Capture the cell that displays the provided text and extract its (x, y) central coordinate. 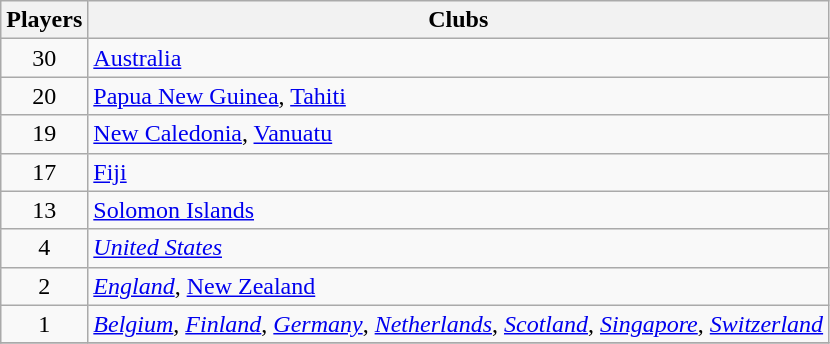
1 (44, 324)
13 (44, 210)
Solomon Islands (458, 210)
Fiji (458, 172)
Belgium, Finland, Germany, Netherlands, Scotland, Singapore, Switzerland (458, 324)
Papua New Guinea, Tahiti (458, 96)
England, New Zealand (458, 286)
2 (44, 286)
19 (44, 134)
Players (44, 20)
4 (44, 248)
Clubs (458, 20)
United States (458, 248)
New Caledonia, Vanuatu (458, 134)
20 (44, 96)
30 (44, 58)
17 (44, 172)
Australia (458, 58)
